Return the [x, y] coordinate for the center point of the cell that contains the specified text.  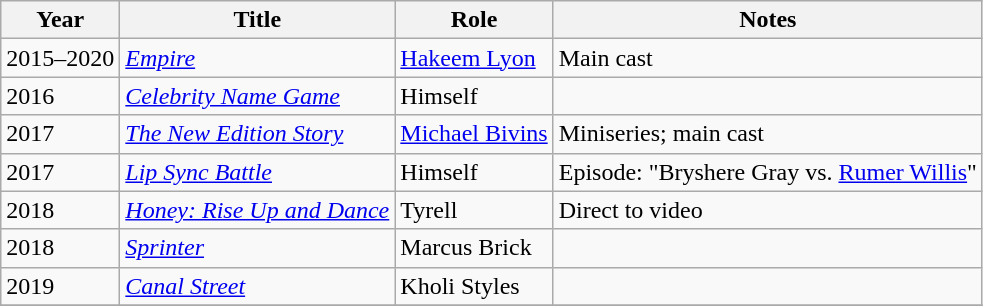
Sprinter [258, 248]
Main cast [768, 58]
2015–2020 [60, 58]
Empire [258, 58]
Michael Bivins [474, 134]
Canal Street [258, 286]
Year [60, 20]
Tyrell [474, 210]
Episode: "Bryshere Gray vs. Rumer Willis" [768, 172]
Lip Sync Battle [258, 172]
Direct to video [768, 210]
Celebrity Name Game [258, 96]
2019 [60, 286]
Title [258, 20]
The New Edition Story [258, 134]
Kholi Styles [474, 286]
Honey: Rise Up and Dance [258, 210]
2016 [60, 96]
Role [474, 20]
Hakeem Lyon [474, 58]
Miniseries; main cast [768, 134]
Notes [768, 20]
Marcus Brick [474, 248]
